Locate the cell with the specified text and output its (X, Y) center coordinate. 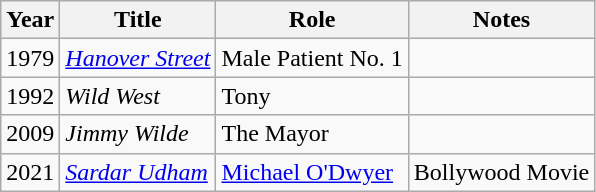
2009 (30, 134)
Jimmy Wilde (138, 134)
Sardar Udham (138, 172)
Male Patient No. 1 (312, 58)
The Mayor (312, 134)
Wild West (138, 96)
Notes (501, 20)
Year (30, 20)
1979 (30, 58)
Role (312, 20)
1992 (30, 96)
Tony (312, 96)
Title (138, 20)
Hanover Street (138, 58)
Bollywood Movie (501, 172)
2021 (30, 172)
Michael O'Dwyer (312, 172)
